Determine the (x, y) coordinate at the center of the cell enclosing the given text.  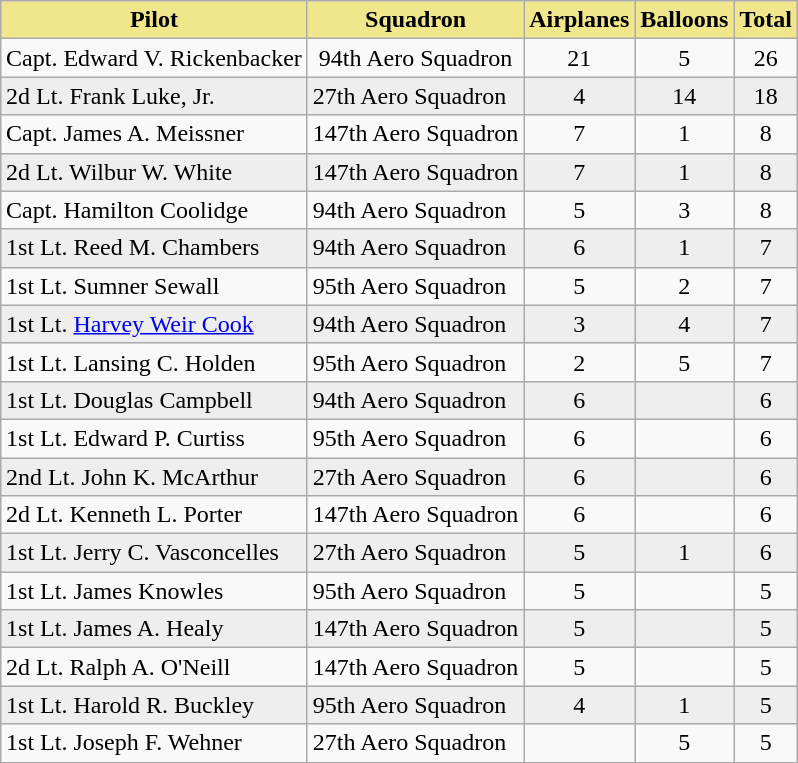
1st Lt. Lansing C. Holden (154, 362)
2d Lt. Kenneth L. Porter (154, 515)
1st Lt. Jerry C. Vasconcelles (154, 553)
1st Lt. Sumner Sewall (154, 286)
2d Lt. Wilbur W. White (154, 172)
Capt. Hamilton Coolidge (154, 210)
26 (766, 58)
21 (580, 58)
1st Lt. James Knowles (154, 591)
1st Lt. Douglas Campbell (154, 400)
Squadron (415, 20)
14 (684, 96)
Airplanes (580, 20)
1st Lt. James A. Healy (154, 629)
1st Lt. Harvey Weir Cook (154, 324)
Total (766, 20)
Pilot (154, 20)
2d Lt. Frank Luke, Jr. (154, 96)
2nd Lt. John K. McArthur (154, 477)
18 (766, 96)
1st Lt. Joseph F. Wehner (154, 743)
2d Lt. Ralph A. O'Neill (154, 667)
1st Lt. Reed M. Chambers (154, 248)
1st Lt. Edward P. Curtiss (154, 438)
1st Lt. Harold R. Buckley (154, 705)
Capt. Edward V. Rickenbacker (154, 58)
Balloons (684, 20)
Capt. James A. Meissner (154, 134)
